Search for the cell housing the specified text and yield its [x, y] center coordinate. 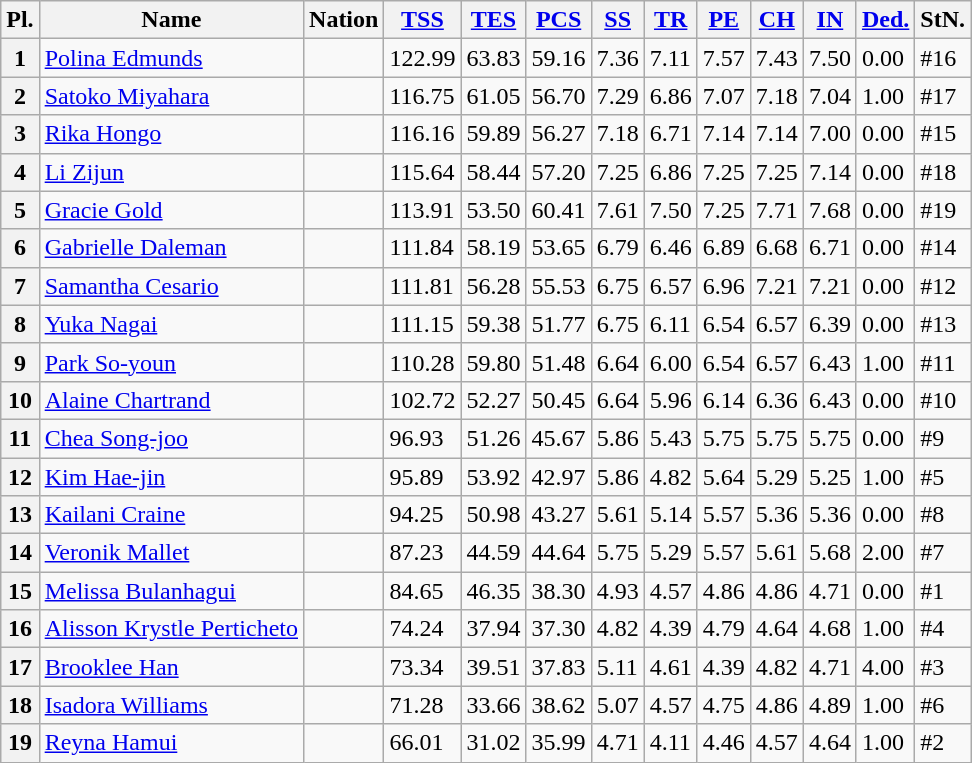
102.72 [422, 400]
#12 [943, 286]
58.44 [494, 172]
7.43 [776, 58]
38.30 [558, 591]
Isadora Williams [171, 705]
CH [776, 20]
#16 [943, 58]
74.24 [422, 629]
110.28 [422, 362]
59.16 [558, 58]
#18 [943, 172]
4 [20, 172]
Li Zijun [171, 172]
66.01 [422, 743]
57.20 [558, 172]
55.53 [558, 286]
5.68 [830, 553]
5.07 [618, 705]
5.14 [670, 515]
11 [20, 438]
13 [20, 515]
2 [20, 96]
1 [20, 58]
Gracie Gold [171, 210]
4.68 [830, 629]
#11 [943, 362]
Alisson Krystle Perticheto [171, 629]
7.36 [618, 58]
TSS [422, 20]
2.00 [885, 553]
95.89 [422, 477]
Alaine Chartrand [171, 400]
52.27 [494, 400]
#8 [943, 515]
Ded. [885, 20]
4.89 [830, 705]
56.28 [494, 286]
46.35 [494, 591]
59.38 [494, 324]
#6 [943, 705]
4.11 [670, 743]
#1 [943, 591]
50.45 [558, 400]
TR [670, 20]
#10 [943, 400]
4.46 [724, 743]
37.30 [558, 629]
111.81 [422, 286]
51.26 [494, 438]
#2 [943, 743]
5.96 [670, 400]
7 [20, 286]
#5 [943, 477]
3 [20, 134]
5 [20, 210]
Chea Song-joo [171, 438]
53.50 [494, 210]
37.83 [558, 667]
51.48 [558, 362]
4.75 [724, 705]
TES [494, 20]
7.61 [618, 210]
#14 [943, 248]
7.11 [670, 58]
111.15 [422, 324]
7.71 [776, 210]
Rika Hongo [171, 134]
51.77 [558, 324]
#3 [943, 667]
4.93 [618, 591]
56.70 [558, 96]
7.68 [830, 210]
43.27 [558, 515]
Park So-youn [171, 362]
PCS [558, 20]
115.64 [422, 172]
Polina Edmunds [171, 58]
Veronik Mallet [171, 553]
Kim Hae-jin [171, 477]
9 [20, 362]
116.75 [422, 96]
113.91 [422, 210]
6.11 [670, 324]
58.19 [494, 248]
5.25 [830, 477]
122.99 [422, 58]
6.14 [724, 400]
44.59 [494, 553]
71.28 [422, 705]
6.68 [776, 248]
6.96 [724, 286]
111.84 [422, 248]
56.27 [558, 134]
6.36 [776, 400]
17 [20, 667]
63.83 [494, 58]
6.79 [618, 248]
StN. [943, 20]
Satoko Miyahara [171, 96]
#9 [943, 438]
42.97 [558, 477]
4.79 [724, 629]
73.34 [422, 667]
Yuka Nagai [171, 324]
38.62 [558, 705]
37.94 [494, 629]
#7 [943, 553]
84.65 [422, 591]
PE [724, 20]
15 [20, 591]
59.89 [494, 134]
5.43 [670, 438]
45.67 [558, 438]
19 [20, 743]
39.51 [494, 667]
10 [20, 400]
16 [20, 629]
6.46 [670, 248]
5.11 [618, 667]
12 [20, 477]
Name [171, 20]
8 [20, 324]
Gabrielle Daleman [171, 248]
59.80 [494, 362]
116.16 [422, 134]
35.99 [558, 743]
6.39 [830, 324]
Pl. [20, 20]
Samantha Cesario [171, 286]
5.64 [724, 477]
#4 [943, 629]
53.92 [494, 477]
44.64 [558, 553]
Melissa Bulanhagui [171, 591]
SS [618, 20]
6.89 [724, 248]
50.98 [494, 515]
6.00 [670, 362]
Reyna Hamui [171, 743]
7.29 [618, 96]
4.00 [885, 667]
7.00 [830, 134]
Brooklee Han [171, 667]
7.04 [830, 96]
7.57 [724, 58]
4.61 [670, 667]
7.07 [724, 96]
#17 [943, 96]
#19 [943, 210]
61.05 [494, 96]
6 [20, 248]
87.23 [422, 553]
18 [20, 705]
53.65 [558, 248]
#15 [943, 134]
14 [20, 553]
Nation [344, 20]
33.66 [494, 705]
60.41 [558, 210]
IN [830, 20]
94.25 [422, 515]
Kailani Craine [171, 515]
#13 [943, 324]
96.93 [422, 438]
31.02 [494, 743]
